Extract the [x, y] coordinate from the center of the cell holding the provided text.  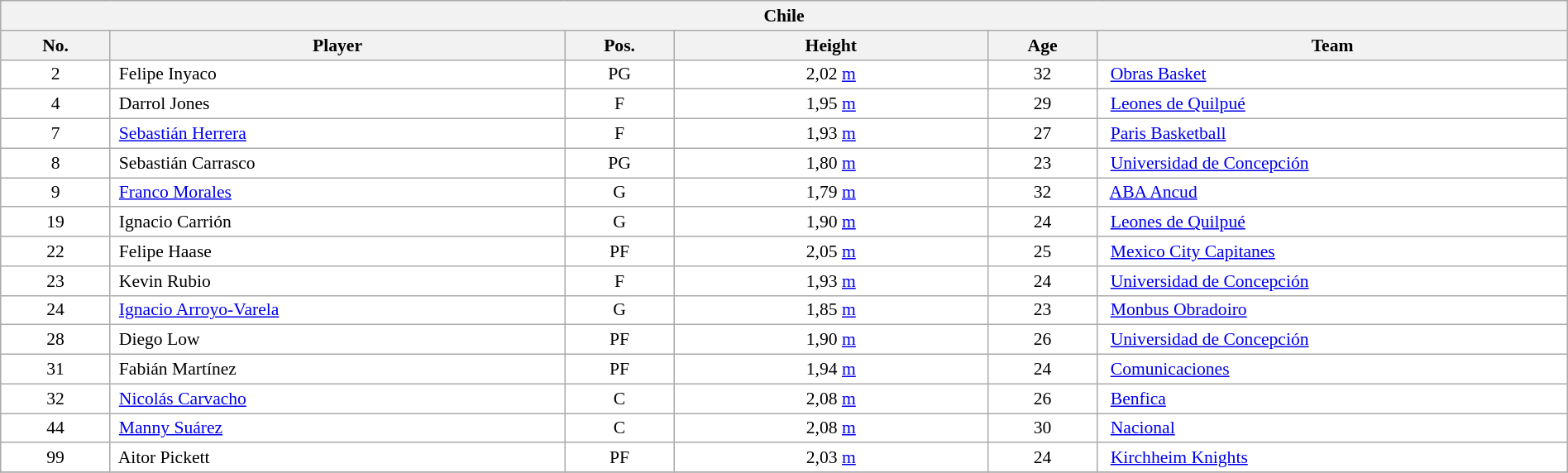
Aitor Pickett [337, 458]
7 [56, 134]
1,79 m [830, 193]
Height [830, 45]
Darrol Jones [337, 104]
27 [1042, 134]
Nacional [1332, 428]
Kirchheim Knights [1332, 458]
8 [56, 163]
Pos. [620, 45]
Kevin Rubio [337, 281]
28 [56, 340]
99 [56, 458]
Diego Low [337, 340]
2,02 m [830, 74]
Ignacio Carrión [337, 222]
31 [56, 370]
Paris Basketball [1332, 134]
30 [1042, 428]
1,80 m [830, 163]
2,05 m [830, 251]
44 [56, 428]
Felipe Haase [337, 251]
29 [1042, 104]
19 [56, 222]
Obras Basket [1332, 74]
Mexico City Capitanes [1332, 251]
Sebastián Carrasco [337, 163]
No. [56, 45]
Felipe Inyaco [337, 74]
Monbus Obradoiro [1332, 310]
22 [56, 251]
2 [56, 74]
25 [1042, 251]
1,85 m [830, 310]
2,03 m [830, 458]
Team [1332, 45]
Manny Suárez [337, 428]
Nicolás Carvacho [337, 399]
9 [56, 193]
Ignacio Arroyo-Varela [337, 310]
Sebastián Herrera [337, 134]
Fabián Martínez [337, 370]
ABA Ancud [1332, 193]
Comunicaciones [1332, 370]
1,95 m [830, 104]
Benfica [1332, 399]
Chile [784, 16]
Player [337, 45]
Age [1042, 45]
4 [56, 104]
1,94 m [830, 370]
Franco Morales [337, 193]
